Locate the cell with the specified text and output its [x, y] center coordinate. 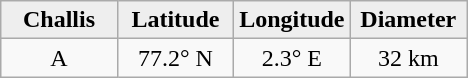
77.2° N [175, 58]
A [59, 58]
Latitude [175, 20]
32 km [408, 58]
Challis [59, 20]
2.3° E [292, 58]
Longitude [292, 20]
Diameter [408, 20]
